Identify which cell holds the provided text, then report its (x, y) central coordinate. 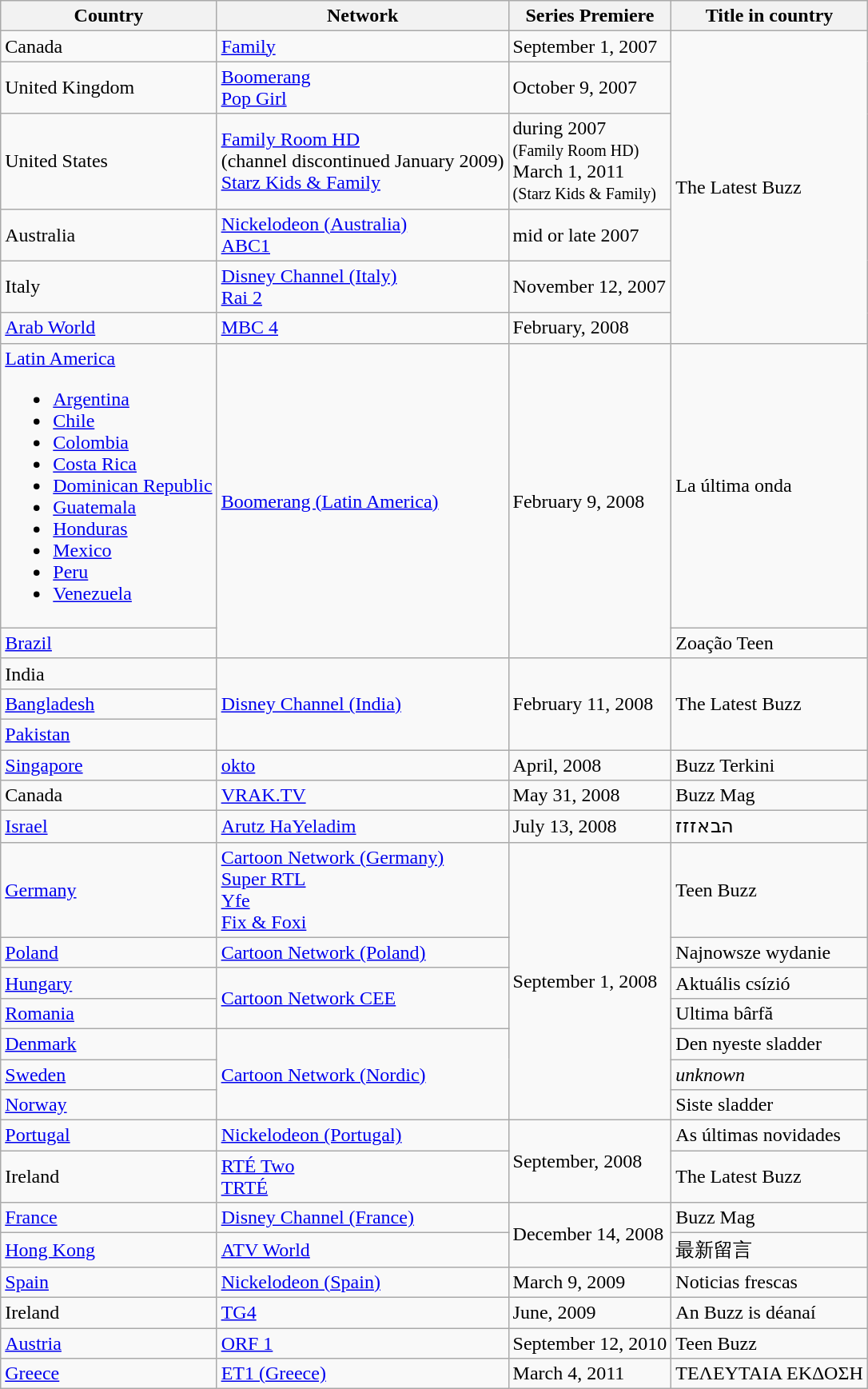
Zoação Teen (769, 643)
Family Room HD(channel discontinued January 2009)Starz Kids & Family (363, 162)
Cartoon Network CEE (363, 998)
India (109, 673)
Aktuális csízió (769, 983)
September, 2008 (590, 1161)
Disney Channel (India) (363, 704)
April, 2008 (590, 765)
Network (363, 16)
Nickelodeon (Australia)ABC1 (363, 235)
Family (363, 46)
November 12, 2007 (590, 286)
Cartoon Network (Germany)Super RTLYfeFix & Foxi (363, 889)
Series Premiere (590, 16)
Portugal (109, 1136)
Noticias frescas (769, 1282)
Poland (109, 952)
Hong Kong (109, 1251)
Australia (109, 235)
Sweden (109, 1074)
As últimas novidades (769, 1136)
Spain (109, 1282)
mid or late 2007 (590, 235)
ORF 1 (363, 1343)
December 14, 2008 (590, 1235)
TG4 (363, 1312)
Disney Channel (Italy)Rai 2 (363, 286)
okto (363, 765)
February 11, 2008 (590, 704)
March 9, 2009 (590, 1282)
Greece (109, 1374)
MBC 4 (363, 328)
Hungary (109, 983)
Norway (109, 1105)
Cartoon Network (Nordic) (363, 1074)
during 2007(Family Room HD)March 1, 2011(Starz Kids & Family) (590, 162)
September 1, 2008 (590, 980)
Disney Channel (France) (363, 1218)
Denmark (109, 1044)
ET1 (Greece) (363, 1374)
RTÉ TwoTRTÉ (363, 1177)
ΤΕΛΕΥΤΑΙΑ ΕΚΔΟΣΗ (769, 1374)
Country (109, 16)
Arab World (109, 328)
Ultima bârfă (769, 1013)
Siste sladder (769, 1105)
September 1, 2007 (590, 46)
May 31, 2008 (590, 796)
BoomerangPop Girl (363, 88)
הבאזזז (769, 827)
Latin AmericaArgentinaChileColombiaCosta RicaDominican RepublicGuatemalaHondurasMexicoPeruVenezuela (109, 485)
Austria (109, 1343)
Cartoon Network (Poland) (363, 952)
ATV World (363, 1251)
Nickelodeon (Portugal) (363, 1136)
Nickelodeon (Spain) (363, 1282)
Boomerang (Latin America) (363, 501)
unknown (769, 1074)
Bangladesh (109, 704)
United Kingdom (109, 88)
France (109, 1218)
VRAK.TV (363, 796)
United States (109, 162)
La última onda (769, 485)
最新留言 (769, 1251)
Den nyeste sladder (769, 1044)
October 9, 2007 (590, 88)
July 13, 2008 (590, 827)
Najnowsze wydanie (769, 952)
Pakistan (109, 734)
Germany (109, 889)
Italy (109, 286)
Buzz Terkini (769, 765)
September 12, 2010 (590, 1343)
Romania (109, 1013)
Israel (109, 827)
Title in country (769, 16)
Singapore (109, 765)
An Buzz is déanaí (769, 1312)
March 4, 2011 (590, 1374)
June, 2009 (590, 1312)
Brazil (109, 643)
Arutz HaYeladim (363, 827)
February 9, 2008 (590, 501)
February, 2008 (590, 328)
